Identify which cell holds the provided text, then report its (X, Y) central coordinate. 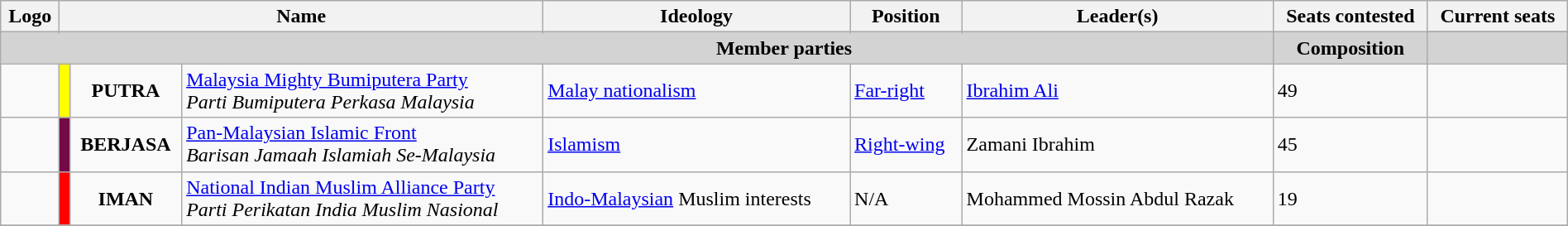
BERJASA (126, 144)
Member parties (784, 48)
Current seats (1497, 17)
Ideology (696, 17)
49 (1350, 91)
Seats contested (1350, 17)
Ibrahim Ali (1117, 91)
Leader(s) (1117, 17)
National Indian Muslim Alliance PartyParti Perikatan India Muslim Nasional (362, 199)
Mohammed Mossin Abdul Razak (1117, 199)
Logo (30, 17)
Islamism (696, 144)
Far-right (906, 91)
Indo-Malaysian Muslim interests (696, 199)
45 (1350, 144)
Pan-Malaysian Islamic FrontBarisan Jamaah Islamiah Se-Malaysia (362, 144)
Zamani Ibrahim (1117, 144)
IMAN (126, 199)
Malaysia Mighty Bumiputera PartyParti Bumiputera Perkasa Malaysia (362, 91)
Position (906, 17)
PUTRA (126, 91)
Composition (1350, 48)
Right-wing (906, 144)
19 (1350, 199)
Name (301, 17)
Malay nationalism (696, 91)
N/A (906, 199)
